Locate the cell with the specified text and output its [x, y] center coordinate. 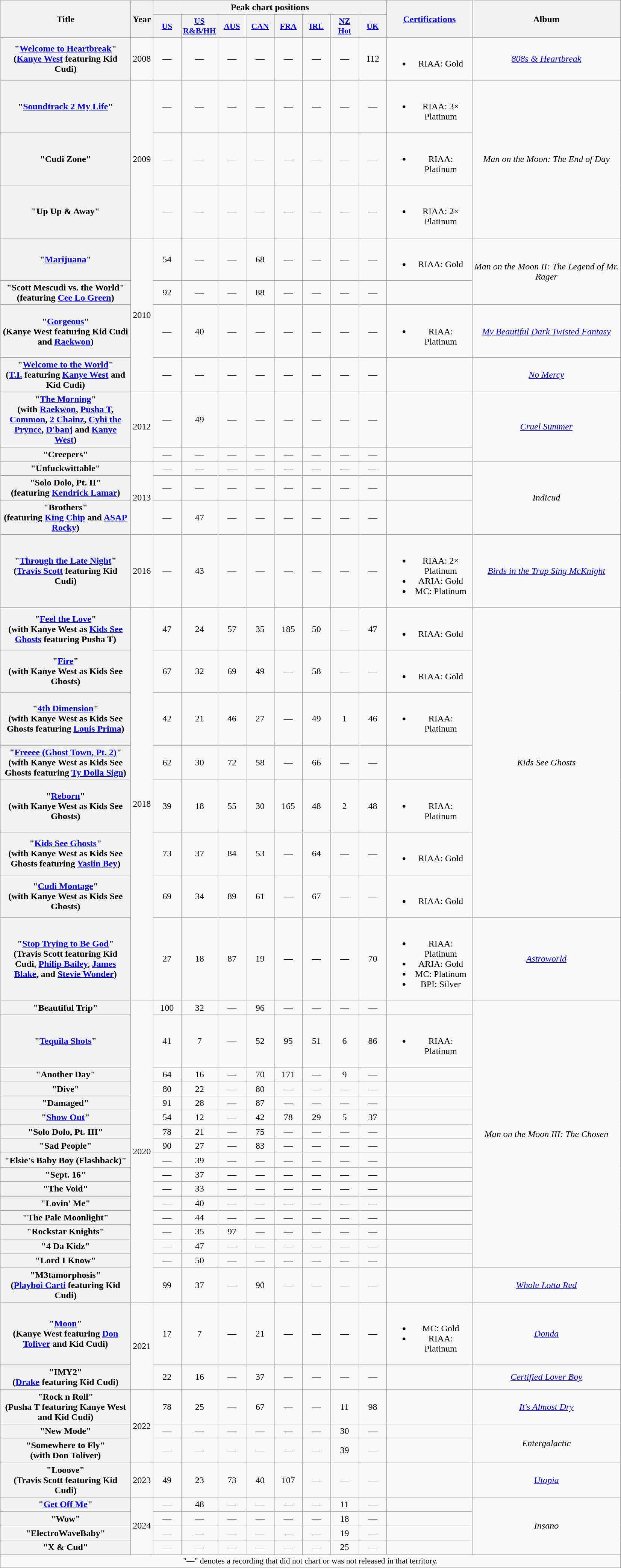
61 [260, 896]
"The Void" [65, 1189]
6 [344, 1041]
"Creepers" [65, 454]
CAN [260, 26]
Title [65, 19]
165 [288, 806]
Birds in the Trap Sing McKnight [547, 571]
2020 [142, 1151]
44 [200, 1217]
IRL [317, 26]
Utopia [547, 1480]
"Somewhere to Fly"(with Don Toliver) [65, 1450]
NZHot [344, 26]
2012 [142, 426]
Insano [547, 1526]
28 [200, 1103]
"M3tamorphosis"(Playboi Carti featuring Kid Cudi) [65, 1285]
No Mercy [547, 375]
29 [317, 1117]
112 [373, 59]
"Moon"(Kanye West featuring Don Toliver and Kid Cudi) [65, 1333]
"X & Cud" [65, 1547]
808s & Heartbreak [547, 59]
"Elsie's Baby Boy (Flashback)" [65, 1160]
88 [260, 292]
24 [200, 629]
"Up Up & Away" [65, 212]
62 [167, 762]
Certifications [429, 19]
86 [373, 1041]
"Sad People" [65, 1146]
RIAA: PlatinumARIA: GoldMC: PlatinumBPI: Silver [429, 959]
Year [142, 19]
5 [344, 1117]
"Wow" [65, 1519]
"Kids See Ghosts"(with Kanye West as Kids See Ghosts featuring Yasiin Bey) [65, 854]
"Scott Mescudi vs. the World"(featuring Cee Lo Green) [65, 292]
98 [373, 1407]
55 [232, 806]
2013 [142, 498]
Certified Lover Boy [547, 1377]
97 [232, 1232]
RIAA: 2× PlatinumARIA: GoldMC: Platinum [429, 571]
"Beautiful Trip" [65, 1007]
"Sept. 16" [65, 1175]
Entergalactic [547, 1444]
"Fire"(with Kanye West as Kids See Ghosts) [65, 671]
"Damaged" [65, 1103]
92 [167, 292]
Man on the Moon III: The Chosen [547, 1134]
33 [200, 1189]
"Marijuana" [65, 259]
My Beautiful Dark Twisted Fantasy [547, 331]
"Soundtrack 2 My Life" [65, 106]
"The Morning"(with Raekwon, Pusha T, Common, 2 Chainz, Cyhi the Prynce, D'banj and Kanye West) [65, 419]
"Gorgeous"(Kanye West featuring Kid Cudi and Raekwon) [65, 331]
Astroworld [547, 959]
2023 [142, 1480]
"Welcome to Heartbreak"(Kanye West featuring Kid Cudi) [65, 59]
RIAA: 3× Platinum [429, 106]
91 [167, 1103]
Peak chart positions [270, 8]
"Feel the Love"(with Kanye West as Kids See Ghosts featuring Pusha T) [65, 629]
"Tequila Shots" [65, 1041]
Man on the Moon: The End of Day [547, 159]
83 [260, 1146]
"Cudi Zone" [65, 159]
68 [260, 259]
"Freeee (Ghost Town, Pt. 2)"(with Kanye West as Kids See Ghosts featuring Ty Dolla Sign) [65, 762]
"4th Dimension"(with Kanye West as Kids See Ghosts featuring Louis Prima) [65, 719]
"Welcome to the World"(T.I. featuring Kanye West and Kid Cudi) [65, 375]
Indicud [547, 498]
"Cudi Montage"(with Kanye West as Kids See Ghosts) [65, 896]
107 [288, 1480]
100 [167, 1007]
Album [547, 19]
"Solo Dolo, Pt. III" [65, 1132]
72 [232, 762]
95 [288, 1041]
1 [344, 719]
"—" denotes a recording that did not chart or was not released in that territory. [310, 1561]
2009 [142, 159]
"Rock n Roll"(Pusha T featuring Kanye West and Kid Cudi) [65, 1407]
66 [317, 762]
"Rockstar Knights" [65, 1232]
"Unfuckwittable" [65, 469]
US [167, 26]
RIAA: 2× Platinum [429, 212]
Kids See Ghosts [547, 762]
FRA [288, 26]
"The Pale Moonlight" [65, 1217]
53 [260, 854]
Man on the Moon II: The Legend of Mr. Rager [547, 271]
52 [260, 1041]
"Dive" [65, 1089]
171 [288, 1074]
Donda [547, 1333]
"IMY2"(Drake featuring Kid Cudi) [65, 1377]
"Through the Late Night"(Travis Scott featuring Kid Cudi) [65, 571]
"4 Da Kidz" [65, 1246]
Whole Lotta Red [547, 1285]
84 [232, 854]
"Reborn"(with Kanye West as Kids See Ghosts) [65, 806]
"Get Off Me" [65, 1504]
It's Almost Dry [547, 1407]
2010 [142, 315]
89 [232, 896]
2022 [142, 1426]
"Lord I Know" [65, 1260]
75 [260, 1132]
"ElectroWaveBaby" [65, 1533]
"Stop Trying to Be God"(Travis Scott featuring Kid Cudi, Philip Bailey, James Blake, and Stevie Wonder) [65, 959]
USR&B/HH [200, 26]
"Another Day" [65, 1074]
"Show Out" [65, 1117]
UK [373, 26]
99 [167, 1285]
"Lovin' Me" [65, 1203]
"Looove"(Travis Scott featuring Kid Cudi) [65, 1480]
34 [200, 896]
Cruel Summer [547, 426]
57 [232, 629]
MC: GoldRIAA: Platinum [429, 1333]
185 [288, 629]
"Brothers"(featuring King Chip and ASAP Rocky) [65, 517]
9 [344, 1074]
"Solo Dolo, Pt. II"(featuring Kendrick Lamar) [65, 488]
2008 [142, 59]
"New Mode" [65, 1431]
2024 [142, 1526]
41 [167, 1041]
AUS [232, 26]
17 [167, 1333]
43 [200, 571]
2016 [142, 571]
96 [260, 1007]
2018 [142, 804]
2 [344, 806]
12 [200, 1117]
23 [200, 1480]
2021 [142, 1346]
51 [317, 1041]
